Detect which cell encompasses the target text, then output its (X, Y) center coordinate. 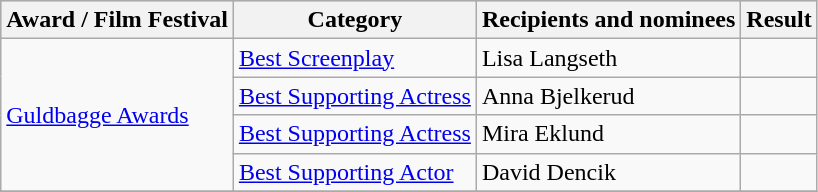
Award / Film Festival (118, 20)
Anna Bjelkerud (608, 96)
Lisa Langseth (608, 58)
Recipients and nominees (608, 20)
David Dencik (608, 172)
Result (779, 20)
Best Screenplay (354, 58)
Category (354, 20)
Best Supporting Actor (354, 172)
Guldbagge Awards (118, 115)
Mira Eklund (608, 134)
